Locate the cell with the specified text and output its (X, Y) center coordinate. 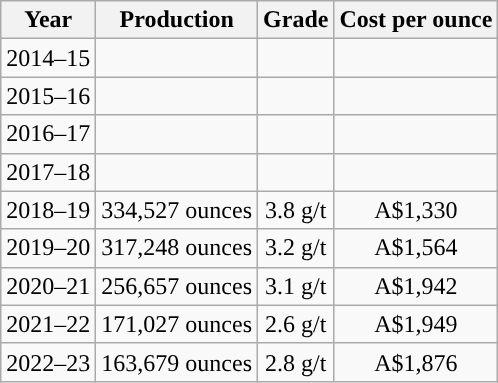
2.8 g/t (296, 362)
3.1 g/t (296, 286)
A$1,876 (416, 362)
171,027 ounces (177, 324)
2022–23 (48, 362)
2020–21 (48, 286)
2018–19 (48, 210)
256,657 ounces (177, 286)
3.2 g/t (296, 248)
A$1,330 (416, 210)
2019–20 (48, 248)
A$1,564 (416, 248)
Cost per ounce (416, 20)
A$1,942 (416, 286)
2014–15 (48, 58)
2017–18 (48, 172)
Year (48, 20)
A$1,949 (416, 324)
Grade (296, 20)
2.6 g/t (296, 324)
334,527 ounces (177, 210)
2015–16 (48, 96)
Production (177, 20)
3.8 g/t (296, 210)
2016–17 (48, 134)
163,679 ounces (177, 362)
317,248 ounces (177, 248)
2021–22 (48, 324)
